From the cell containing the given text, extract its center point as [X, Y] coordinate. 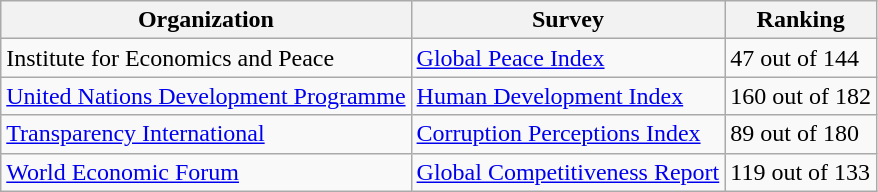
Human Development Index [568, 96]
47 out of 144 [801, 58]
Organization [206, 20]
Corruption Perceptions Index [568, 134]
Global Peace Index [568, 58]
119 out of 133 [801, 172]
Transparency International [206, 134]
Institute for Economics and Peace [206, 58]
Ranking [801, 20]
World Economic Forum [206, 172]
Survey [568, 20]
United Nations Development Programme [206, 96]
Global Competitiveness Report [568, 172]
160 out of 182 [801, 96]
89 out of 180 [801, 134]
